Capture the cell that displays the provided text and extract its (x, y) central coordinate. 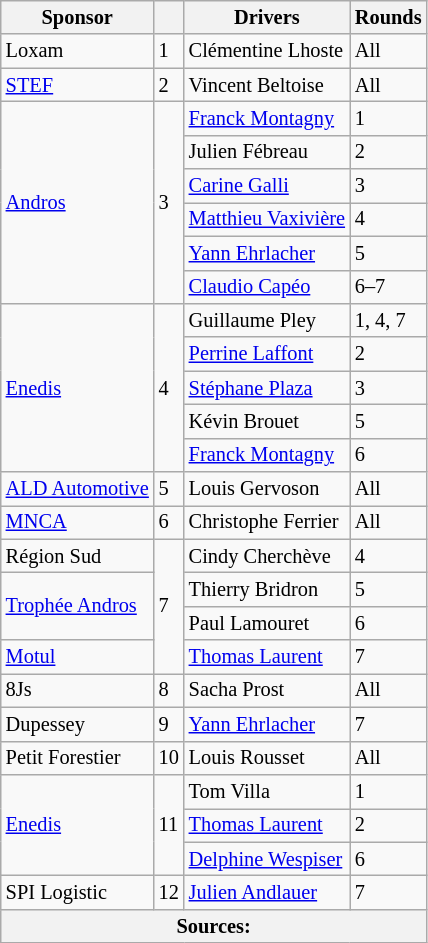
Sacha Prost (267, 690)
Cindy Cherchève (267, 556)
Rounds (388, 17)
Matthieu Vaxivière (267, 219)
Claudio Capéo (267, 287)
Louis Rousset (267, 758)
Sources: (214, 926)
Drivers (267, 17)
Louis Gervoson (267, 489)
Région Sud (78, 556)
Andros (78, 202)
Paul Lamouret (267, 623)
10 (169, 758)
8 (169, 690)
Kévin Brouet (267, 421)
Trophée Andros (78, 606)
12 (169, 892)
1, 4, 7 (388, 320)
SPI Logistic (78, 892)
Guillaume Pley (267, 320)
Christophe Ferrier (267, 522)
MNCA (78, 522)
Delphine Wespiser (267, 859)
11 (169, 824)
Tom Villa (267, 791)
ALD Automotive (78, 489)
Loxam (78, 51)
Carine Galli (267, 186)
STEF (78, 85)
Vincent Beltoise (267, 85)
Petit Forestier (78, 758)
Clémentine Lhoste (267, 51)
Thierry Bridron (267, 589)
Sponsor (78, 17)
Dupessey (78, 724)
Stéphane Plaza (267, 388)
Julien Andlauer (267, 892)
6–7 (388, 287)
Julien Fébreau (267, 152)
Motul (78, 657)
Perrine Laffont (267, 354)
9 (169, 724)
8Js (78, 690)
